Locate the cell with the specified text and output its (X, Y) center coordinate. 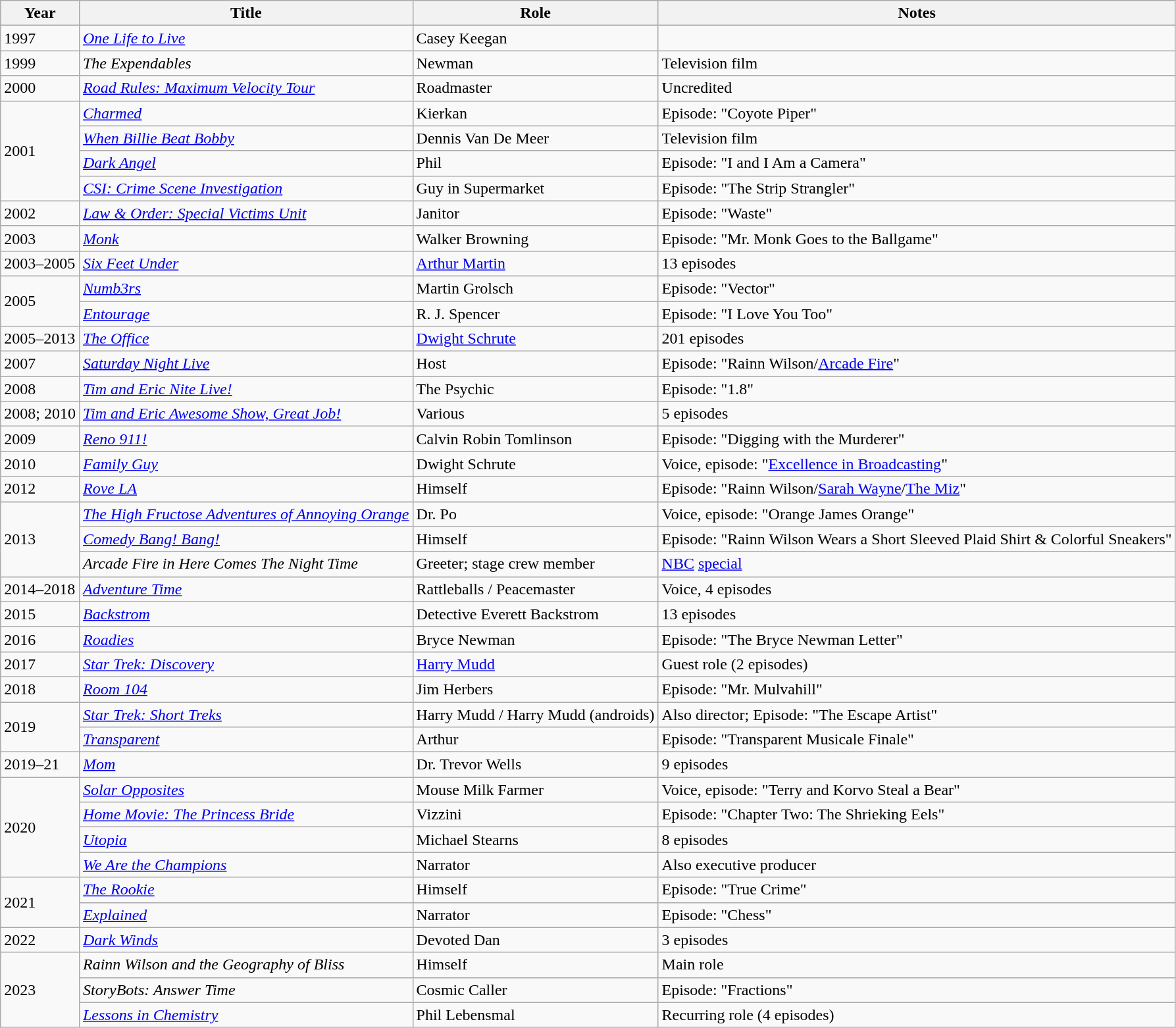
Saturday Night Live (246, 364)
1997 (40, 38)
2015 (40, 614)
Explained (246, 915)
Mouse Milk Farmer (536, 790)
2019 (40, 727)
Michael Stearns (536, 840)
Vizzini (536, 815)
Walker Browning (536, 238)
Kierkan (536, 113)
Episode: "Waste" (917, 213)
2003–2005 (40, 263)
Episode: "Chapter Two: The Shrieking Eels" (917, 815)
Harry Mudd (536, 664)
Casey Keegan (536, 38)
Law & Order: Special Victims Unit (246, 213)
Lessons in Chemistry (246, 1015)
Room 104 (246, 689)
2019–21 (40, 765)
Episode: "Mr. Mulvahill" (917, 689)
1999 (40, 63)
2022 (40, 940)
Rainn Wilson and the Geography of Bliss (246, 965)
Episode: "Digging with the Murderer" (917, 439)
Detective Everett Backstrom (536, 614)
We Are the Champions (246, 865)
2017 (40, 664)
Various (536, 414)
Cosmic Caller (536, 990)
Arcade Fire in Here Comes The Night Time (246, 564)
Bryce Newman (536, 639)
2008; 2010 (40, 414)
2023 (40, 990)
Arthur Martin (536, 263)
Guest role (2 episodes) (917, 664)
Episode: "Rainn Wilson/Sarah Wayne/The Miz" (917, 489)
Devoted Dan (536, 940)
Utopia (246, 840)
CSI: Crime Scene Investigation (246, 188)
The Psychic (536, 389)
2005 (40, 301)
2021 (40, 902)
Mom (246, 765)
Uncredited (917, 88)
Arthur (536, 740)
2002 (40, 213)
The Expendables (246, 63)
Reno 911! (246, 439)
StoryBots: Answer Time (246, 990)
Dark Angel (246, 163)
Episode: "Coyote Piper" (917, 113)
2020 (40, 827)
3 episodes (917, 940)
Episode: "I and I Am a Camera" (917, 163)
Numb3rs (246, 288)
One Life to Live (246, 38)
8 episodes (917, 840)
2000 (40, 88)
Notes (917, 13)
Also executive producer (917, 865)
Monk (246, 238)
Roadies (246, 639)
Backstrom (246, 614)
2003 (40, 238)
Dennis Van De Meer (536, 138)
The Office (246, 339)
Tim and Eric Nite Live! (246, 389)
The Rookie (246, 890)
Comedy Bang! Bang! (246, 539)
201 episodes (917, 339)
5 episodes (917, 414)
NBC special (917, 564)
Episode: "Fractions" (917, 990)
2001 (40, 151)
Host (536, 364)
Janitor (536, 213)
Six Feet Under (246, 263)
Phil (536, 163)
2008 (40, 389)
Rattleballs / Peacemaster (536, 589)
Roadmaster (536, 88)
2018 (40, 689)
Dr. Trevor Wells (536, 765)
Charmed (246, 113)
Voice, episode: "Orange James Orange" (917, 514)
Entourage (246, 314)
Voice, episode: "Terry and Korvo Steal a Bear" (917, 790)
2012 (40, 489)
Episode: "Mr. Monk Goes to the Ballgame" (917, 238)
Road Rules: Maximum Velocity Tour (246, 88)
Episode: "The Bryce Newman Letter" (917, 639)
Star Trek: Short Treks (246, 714)
Martin Grolsch (536, 288)
Home Movie: The Princess Bride (246, 815)
Role (536, 13)
Adventure Time (246, 589)
Calvin Robin Tomlinson (536, 439)
Dr. Po (536, 514)
Episode: "Rainn Wilson Wears a Short Sleeved Plaid Shirt & Colorful Sneakers" (917, 539)
2005–2013 (40, 339)
When Billie Beat Bobby (246, 138)
The High Fructose Adventures of Annoying Orange (246, 514)
Episode: "True Crime" (917, 890)
Episode: "1.8" (917, 389)
Transparent (246, 740)
R. J. Spencer (536, 314)
Jim Herbers (536, 689)
2014–2018 (40, 589)
Episode: "I Love You Too" (917, 314)
2013 (40, 539)
Episode: "The Strip Strangler" (917, 188)
Star Trek: Discovery (246, 664)
Phil Lebensmal (536, 1015)
Main role (917, 965)
Rove LA (246, 489)
2009 (40, 439)
Harry Mudd / Harry Mudd (androids) (536, 714)
2010 (40, 464)
Recurring role (4 episodes) (917, 1015)
Guy in Supermarket (536, 188)
2007 (40, 364)
Tim and Eric Awesome Show, Great Job! (246, 414)
9 episodes (917, 765)
Family Guy (246, 464)
Episode: "Rainn Wilson/Arcade Fire" (917, 364)
Episode: "Vector" (917, 288)
Year (40, 13)
Voice, 4 episodes (917, 589)
Greeter; stage crew member (536, 564)
Newman (536, 63)
Title (246, 13)
Episode: "Chess" (917, 915)
Solar Opposites (246, 790)
Episode: "Transparent Musicale Finale" (917, 740)
2016 (40, 639)
Voice, episode: "Excellence in Broadcasting" (917, 464)
Dark Winds (246, 940)
Also director; Episode: "The Escape Artist" (917, 714)
